Identify which cell holds the provided text, then report its (X, Y) central coordinate. 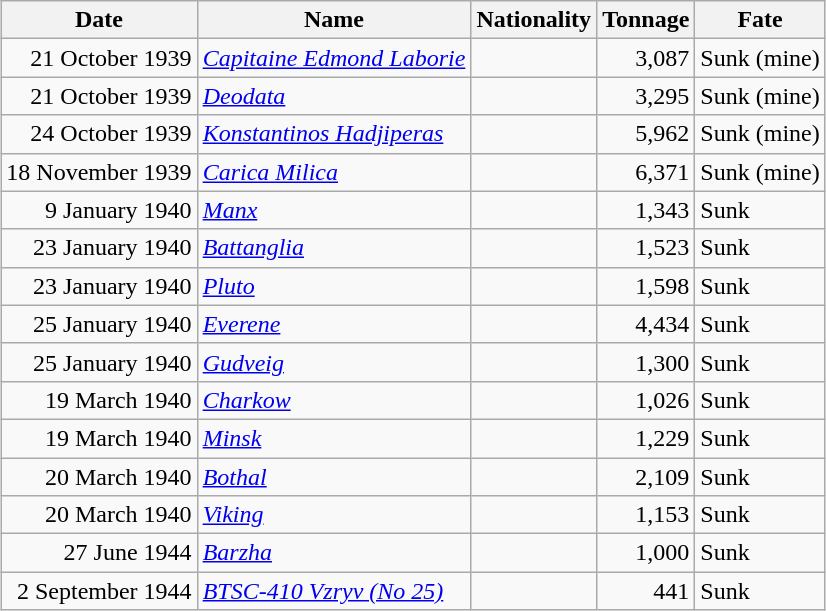
Konstantinos Hadjiperas (334, 134)
441 (646, 591)
Fate (760, 20)
Deodata (334, 96)
BTSC-410 Vzryv (No 25) (334, 591)
Manx (334, 210)
Charkow (334, 400)
3,087 (646, 58)
Viking (334, 515)
1,343 (646, 210)
2 September 1944 (99, 591)
Tonnage (646, 20)
1,598 (646, 286)
1,523 (646, 248)
27 June 1944 (99, 553)
Nationality (534, 20)
Date (99, 20)
5,962 (646, 134)
1,229 (646, 438)
4,434 (646, 324)
Barzha (334, 553)
1,300 (646, 362)
24 October 1939 (99, 134)
1,153 (646, 515)
6,371 (646, 172)
3,295 (646, 96)
9 January 1940 (99, 210)
Bothal (334, 477)
Name (334, 20)
Pluto (334, 286)
2,109 (646, 477)
Battanglia (334, 248)
Gudveig (334, 362)
18 November 1939 (99, 172)
1,026 (646, 400)
1,000 (646, 553)
Minsk (334, 438)
Capitaine Edmond Laborie (334, 58)
Everene (334, 324)
Carica Milica (334, 172)
